Search for the cell housing the specified text and yield its [X, Y] center coordinate. 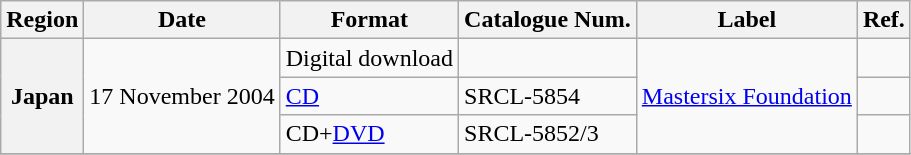
Label [746, 20]
Catalogue Num. [548, 20]
Digital download [369, 58]
Region [42, 20]
Ref. [884, 20]
Date [182, 20]
CD+DVD [369, 134]
Japan [42, 96]
SRCL-5852/3 [548, 134]
Mastersix Foundation [746, 96]
Format [369, 20]
17 November 2004 [182, 96]
CD [369, 96]
SRCL-5854 [548, 96]
